Return [x, y] of the center of cell containing provided text 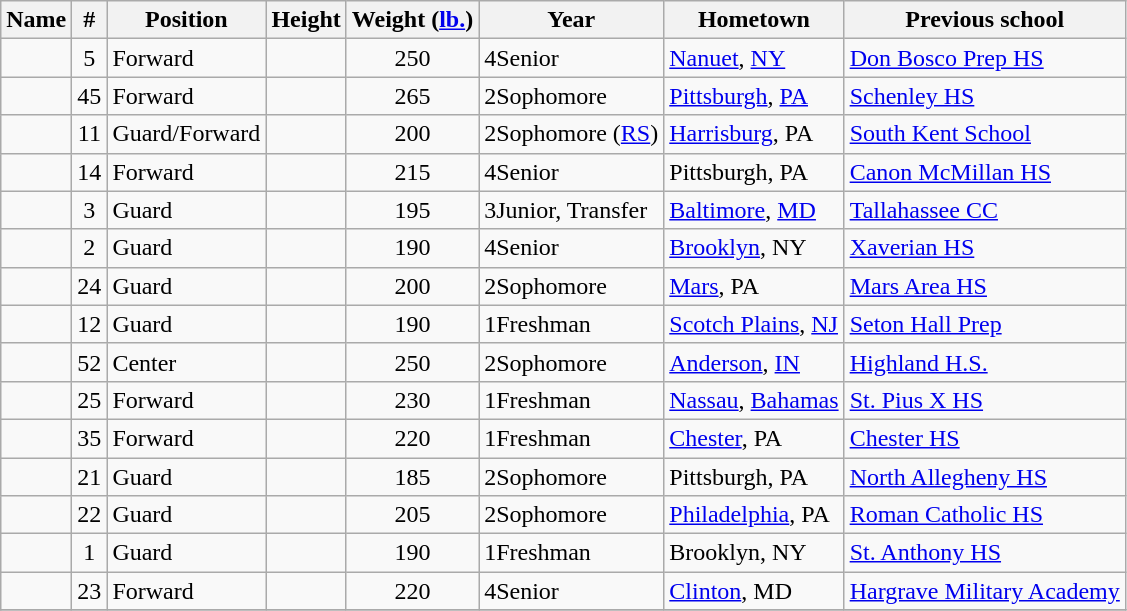
21 [90, 477]
St. Pius X HS [984, 400]
35 [90, 438]
Highland H.S. [984, 362]
Schenley HS [984, 96]
265 [412, 96]
Position [186, 20]
Scotch Plains, NJ [754, 324]
Center [186, 362]
Clinton, MD [754, 591]
24 [90, 286]
Tallahassee CC [984, 210]
185 [412, 477]
Weight (lb.) [412, 20]
Mars Area HS [984, 286]
Chester, PA [754, 438]
22 [90, 515]
Year [572, 20]
5 [90, 58]
2Sophomore (RS) [572, 134]
Previous school [984, 20]
Hargrave Military Academy [984, 591]
Nanuet, NY [754, 58]
14 [90, 172]
# [90, 20]
Seton Hall Prep [984, 324]
Name [36, 20]
45 [90, 96]
Guard/Forward [186, 134]
Anderson, IN [754, 362]
Harrisburg, PA [754, 134]
Nassau, Bahamas [754, 400]
23 [90, 591]
52 [90, 362]
North Allegheny HS [984, 477]
Canon McMillan HS [984, 172]
25 [90, 400]
2 [90, 248]
Philadelphia, PA [754, 515]
11 [90, 134]
Chester HS [984, 438]
195 [412, 210]
230 [412, 400]
3 [90, 210]
Mars, PA [754, 286]
205 [412, 515]
Height [306, 20]
Don Bosco Prep HS [984, 58]
St. Anthony HS [984, 553]
3Junior, Transfer [572, 210]
South Kent School [984, 134]
12 [90, 324]
Hometown [754, 20]
215 [412, 172]
1 [90, 553]
Baltimore, MD [754, 210]
Xaverian HS [984, 248]
Roman Catholic HS [984, 515]
